Capture the cell that displays the provided text and extract its (X, Y) central coordinate. 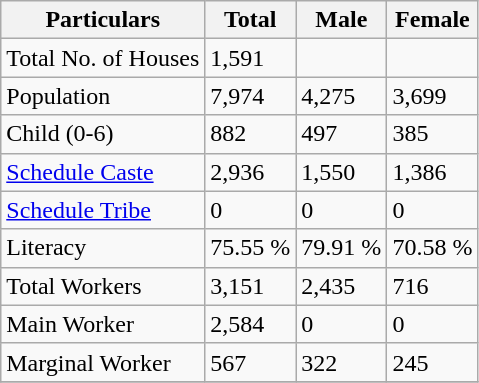
Particulars (103, 20)
1,550 (342, 172)
567 (250, 362)
Population (103, 96)
7,974 (250, 96)
Schedule Caste (103, 172)
1,386 (432, 172)
2,584 (250, 324)
2,936 (250, 172)
3,699 (432, 96)
322 (342, 362)
3,151 (250, 286)
75.55 % (250, 248)
2,435 (342, 286)
Female (432, 20)
Total Workers (103, 286)
70.58 % (432, 248)
882 (250, 134)
Marginal Worker (103, 362)
Child (0-6) (103, 134)
4,275 (342, 96)
385 (432, 134)
1,591 (250, 58)
Male (342, 20)
Total (250, 20)
Total No. of Houses (103, 58)
497 (342, 134)
Schedule Tribe (103, 210)
716 (432, 286)
79.91 % (342, 248)
Literacy (103, 248)
Main Worker (103, 324)
245 (432, 362)
